Return (X, Y) of the center of cell containing provided text 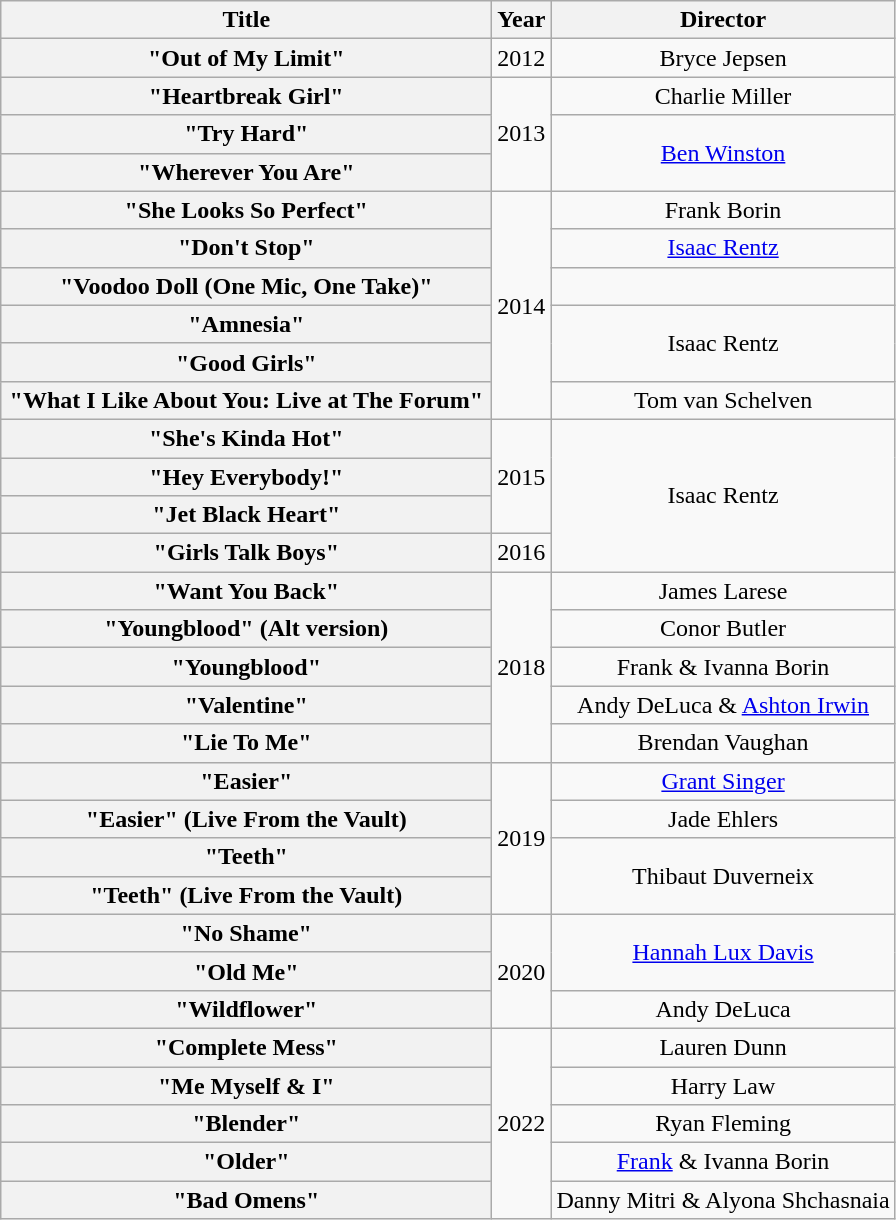
"Lie To Me" (246, 743)
"Youngblood" (246, 667)
"No Shame" (246, 933)
"She Looks So Perfect" (246, 210)
"Jet Black Heart" (246, 515)
2013 (522, 134)
Andy DeLuca (723, 1009)
Title (246, 20)
"Don't Stop" (246, 248)
2016 (522, 553)
Conor Butler (723, 629)
"She's Kinda Hot" (246, 438)
Thibaut Duverneix (723, 876)
Director (723, 20)
Year (522, 20)
"Old Me" (246, 971)
James Larese (723, 591)
"Girls Talk Boys" (246, 553)
"Easier" (Live From the Vault) (246, 819)
Frank Borin (723, 210)
"Hey Everybody!" (246, 477)
"Wildflower" (246, 1009)
"Voodoo Doll (One Mic, One Take)" (246, 286)
Ryan Fleming (723, 1124)
"Bad Omens" (246, 1200)
"Heartbreak Girl" (246, 96)
2012 (522, 58)
Hannah Lux Davis (723, 952)
2015 (522, 476)
"Older" (246, 1162)
"Valentine" (246, 705)
Jade Ehlers (723, 819)
"Want You Back" (246, 591)
Bryce Jepsen (723, 58)
"Out of My Limit" (246, 58)
"Teeth" (Live From the Vault) (246, 895)
"What I Like About You: Live at The Forum" (246, 400)
2019 (522, 838)
Ben Winston (723, 153)
Brendan Vaughan (723, 743)
2014 (522, 305)
"Wherever You Are" (246, 172)
Danny Mitri & Alyona Shchasnaia (723, 1200)
"Teeth" (246, 857)
Charlie Miller (723, 96)
"Blender" (246, 1124)
"Youngblood" (Alt version) (246, 629)
"Me Myself & I" (246, 1085)
Grant Singer (723, 781)
2018 (522, 667)
Andy DeLuca & Ashton Irwin (723, 705)
Tom van Schelven (723, 400)
"Amnesia" (246, 324)
2020 (522, 971)
2022 (522, 1123)
Harry Law (723, 1085)
"Complete Mess" (246, 1047)
"Try Hard" (246, 134)
"Easier" (246, 781)
Lauren Dunn (723, 1047)
"Good Girls" (246, 362)
